Determine the [x, y] coordinate at the center of the cell enclosing the given text.  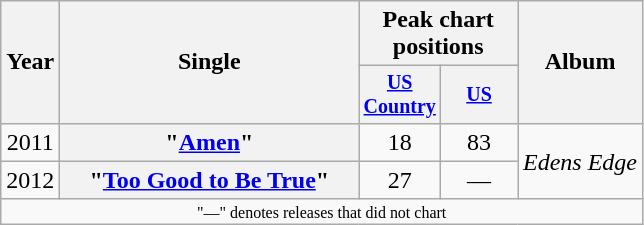
— [480, 180]
US Country [400, 94]
"Too Good to Be True" [210, 180]
Peak chartpositions [438, 34]
27 [400, 180]
83 [480, 142]
2011 [30, 142]
US [480, 94]
2012 [30, 180]
18 [400, 142]
Edens Edge [580, 161]
"—" denotes releases that did not chart [322, 211]
Year [30, 62]
Album [580, 62]
"Amen" [210, 142]
Single [210, 62]
